Scan for the cell matching the given text and deliver its [X, Y] coordinate at center. 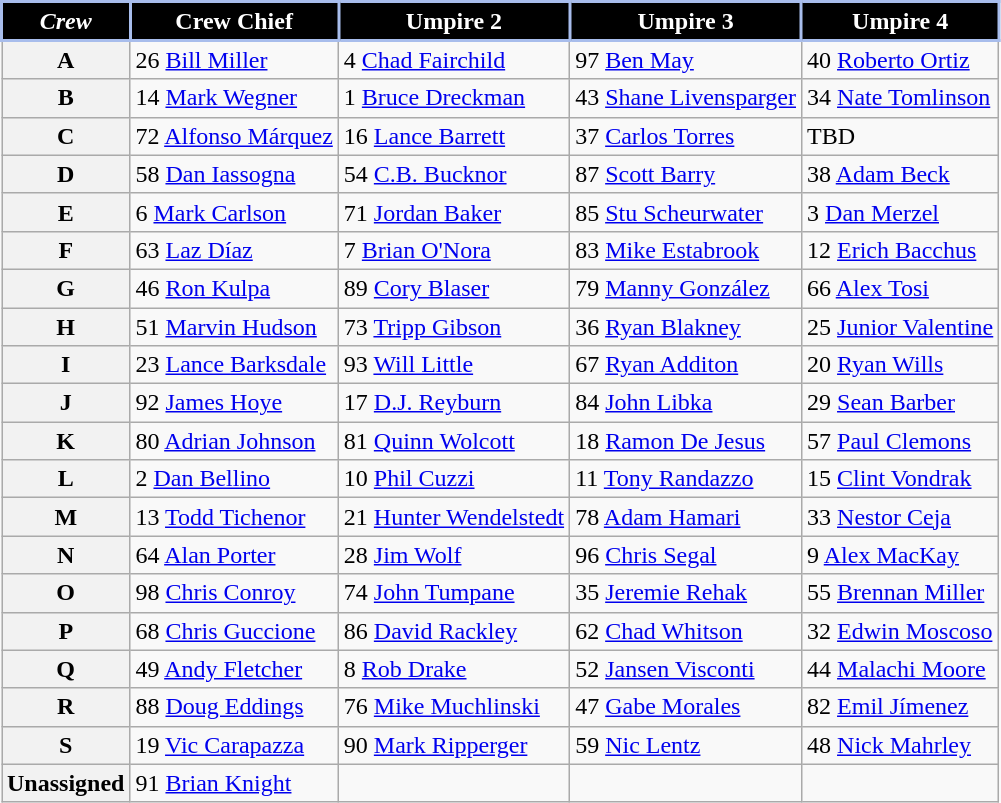
97 Ben May [686, 60]
6 Mark Carlson [234, 212]
9 Alex MacKay [900, 555]
37 Carlos Torres [686, 136]
23 Lance Barksdale [234, 365]
11 Tony Randazzo [686, 479]
87 Scott Barry [686, 174]
15 Clint Vondrak [900, 479]
62 Chad Whitson [686, 631]
18 Ramon De Jesus [686, 441]
S [66, 745]
N [66, 555]
86 David Rackley [454, 631]
TBD [900, 136]
78 Adam Hamari [686, 517]
L [66, 479]
47 Gabe Morales [686, 707]
90 Mark Ripperger [454, 745]
28 Jim Wolf [454, 555]
2 Dan Bellino [234, 479]
P [66, 631]
67 Ryan Additon [686, 365]
J [66, 403]
85 Stu Scheurwater [686, 212]
96 Chris Segal [686, 555]
74 John Tumpane [454, 593]
8 Rob Drake [454, 669]
48 Nick Mahrley [900, 745]
54 C.B. Bucknor [454, 174]
71 Jordan Baker [454, 212]
Q [66, 669]
98 Chris Conroy [234, 593]
49 Andy Fletcher [234, 669]
3 Dan Merzel [900, 212]
83 Mike Estabrook [686, 250]
Crew Chief [234, 21]
33 Nestor Ceja [900, 517]
63 Laz Díaz [234, 250]
91 Brian Knight [234, 783]
Crew [66, 21]
36 Ryan Blakney [686, 327]
7 Brian O'Nora [454, 250]
51 Marvin Hudson [234, 327]
44 Malachi Moore [900, 669]
81 Quinn Wolcott [454, 441]
Umpire 3 [686, 21]
I [66, 365]
25 Junior Valentine [900, 327]
93 Will Little [454, 365]
73 Tripp Gibson [454, 327]
R [66, 707]
38 Adam Beck [900, 174]
35 Jeremie Rehak [686, 593]
55 Brennan Miller [900, 593]
40 Roberto Ortiz [900, 60]
20 Ryan Wills [900, 365]
21 Hunter Wendelstedt [454, 517]
O [66, 593]
13 Todd Tichenor [234, 517]
K [66, 441]
M [66, 517]
19 Vic Carapazza [234, 745]
32 Edwin Moscoso [900, 631]
57 Paul Clemons [900, 441]
82 Emil Jímenez [900, 707]
D [66, 174]
16 Lance Barrett [454, 136]
26 Bill Miller [234, 60]
Umpire 4 [900, 21]
59 Nic Lentz [686, 745]
12 Erich Bacchus [900, 250]
Unassigned [66, 783]
Umpire 2 [454, 21]
84 John Libka [686, 403]
C [66, 136]
A [66, 60]
66 Alex Tosi [900, 288]
68 Chris Guccione [234, 631]
17 D.J. Reyburn [454, 403]
10 Phil Cuzzi [454, 479]
72 Alfonso Márquez [234, 136]
80 Adrian Johnson [234, 441]
H [66, 327]
76 Mike Muchlinski [454, 707]
64 Alan Porter [234, 555]
G [66, 288]
29 Sean Barber [900, 403]
79 Manny González [686, 288]
B [66, 98]
89 Cory Blaser [454, 288]
E [66, 212]
58 Dan Iassogna [234, 174]
92 James Hoye [234, 403]
46 Ron Kulpa [234, 288]
F [66, 250]
34 Nate Tomlinson [900, 98]
43 Shane Livensparger [686, 98]
14 Mark Wegner [234, 98]
4 Chad Fairchild [454, 60]
88 Doug Eddings [234, 707]
1 Bruce Dreckman [454, 98]
52 Jansen Visconti [686, 669]
